Extract the [X, Y] coordinate from the center of the cell holding the provided text.  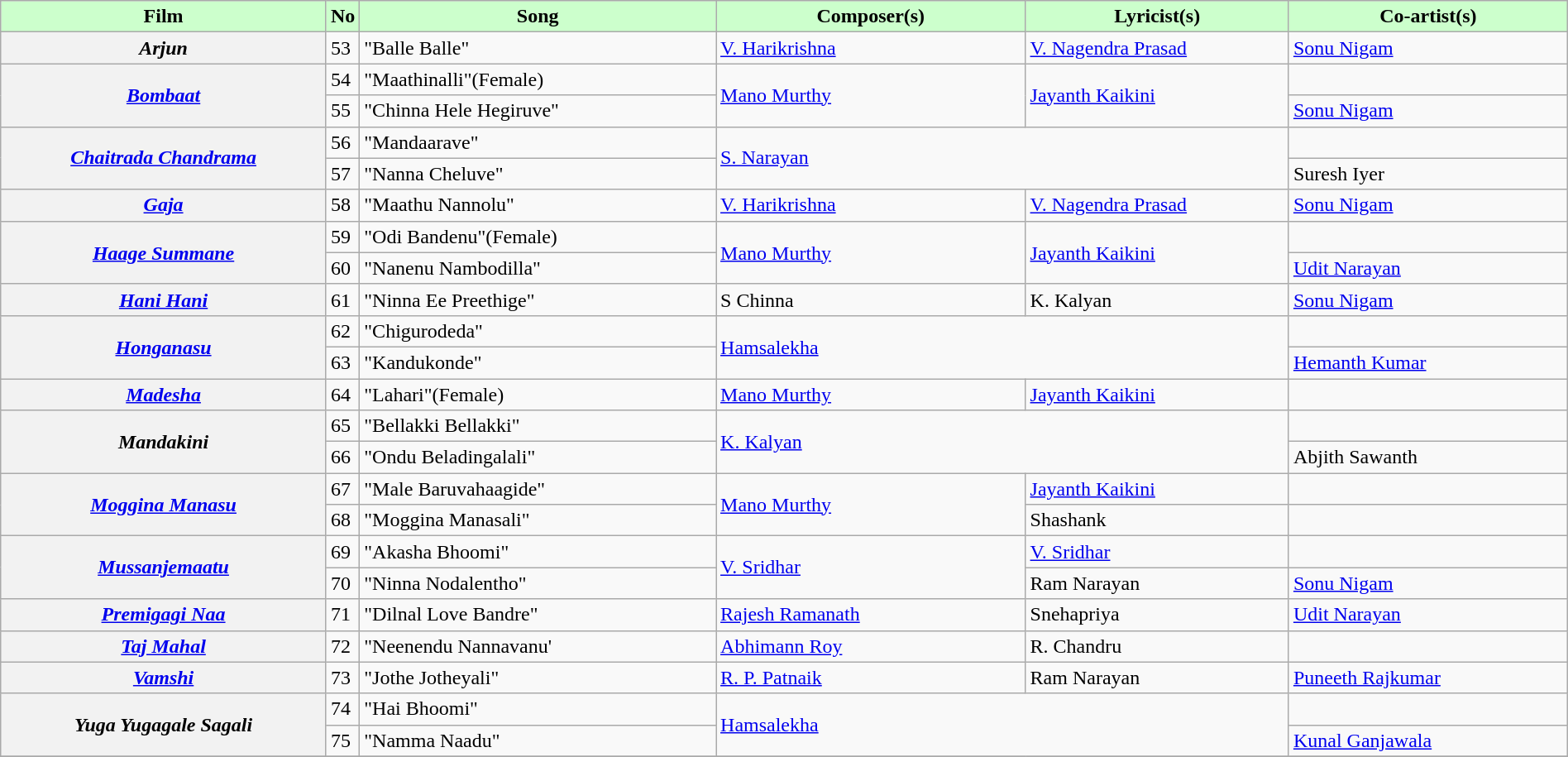
63 [342, 362]
Mandakini [164, 442]
71 [342, 615]
70 [342, 583]
74 [342, 709]
Snehapriya [1157, 615]
"Mandaarave" [538, 142]
"Maathu Nannolu" [538, 205]
68 [342, 520]
"Balle Balle" [538, 48]
62 [342, 331]
"Ninna Ee Preethige" [538, 299]
Shashank [1157, 520]
"Male Baruvahaagide" [538, 489]
53 [342, 48]
"Namma Naadu" [538, 740]
"Nanenu Nambodilla" [538, 268]
Rajesh Ramanath [872, 615]
Gaja [164, 205]
Honganasu [164, 347]
"Maathinalli"(Female) [538, 79]
No [342, 17]
54 [342, 79]
"Akasha Bhoomi" [538, 552]
Composer(s) [872, 17]
Hemanth Kumar [1427, 362]
Suresh Iyer [1427, 174]
Premigagi Naa [164, 615]
Yuga Yugagale Sagali [164, 725]
"Moggina Manasali" [538, 520]
"Neenendu Nannavanu' [538, 646]
R. Chandru [1157, 646]
"Nanna Cheluve" [538, 174]
Haage Summane [164, 252]
Song [538, 17]
"Odi Bandenu"(Female) [538, 237]
Lyricist(s) [1157, 17]
60 [342, 268]
"Lahari"(Female) [538, 395]
"Chigurodeda" [538, 331]
Vamshi [164, 678]
Kunal Ganjawala [1427, 740]
"Jothe Jotheyali" [538, 678]
Film [164, 17]
Arjun [164, 48]
Chaitrada Chandrama [164, 158]
66 [342, 458]
S Chinna [872, 299]
Abjith Sawanth [1427, 458]
Co-artist(s) [1427, 17]
73 [342, 678]
"Chinna Hele Hegiruve" [538, 111]
Bombaat [164, 95]
Mussanjemaatu [164, 568]
S. Narayan [1002, 158]
"Ninna Nodalentho" [538, 583]
65 [342, 426]
57 [342, 174]
Puneeth Rajkumar [1427, 678]
"Kandukonde" [538, 362]
"Bellakki Bellakki" [538, 426]
59 [342, 237]
"Ondu Beladingalali" [538, 458]
Madesha [164, 395]
Hani Hani [164, 299]
64 [342, 395]
55 [342, 111]
61 [342, 299]
Abhimann Roy [872, 646]
75 [342, 740]
67 [342, 489]
R. P. Patnaik [872, 678]
56 [342, 142]
58 [342, 205]
69 [342, 552]
Moggina Manasu [164, 505]
72 [342, 646]
"Dilnal Love Bandre" [538, 615]
"Hai Bhoomi" [538, 709]
Taj Mahal [164, 646]
